Scan for the cell matching the given text and deliver its [X, Y] coordinate at center. 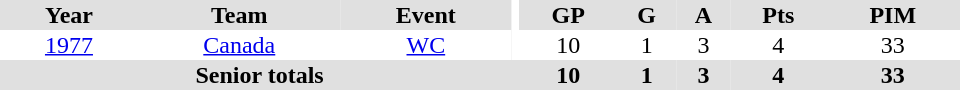
GP [568, 15]
Senior totals [260, 75]
A [704, 15]
Pts [778, 15]
Team [240, 15]
Event [426, 15]
WC [426, 45]
PIM [893, 15]
1977 [69, 45]
G [646, 15]
Year [69, 15]
Canada [240, 45]
